Extract the (x, y) coordinate from the center of the cell holding the provided text.  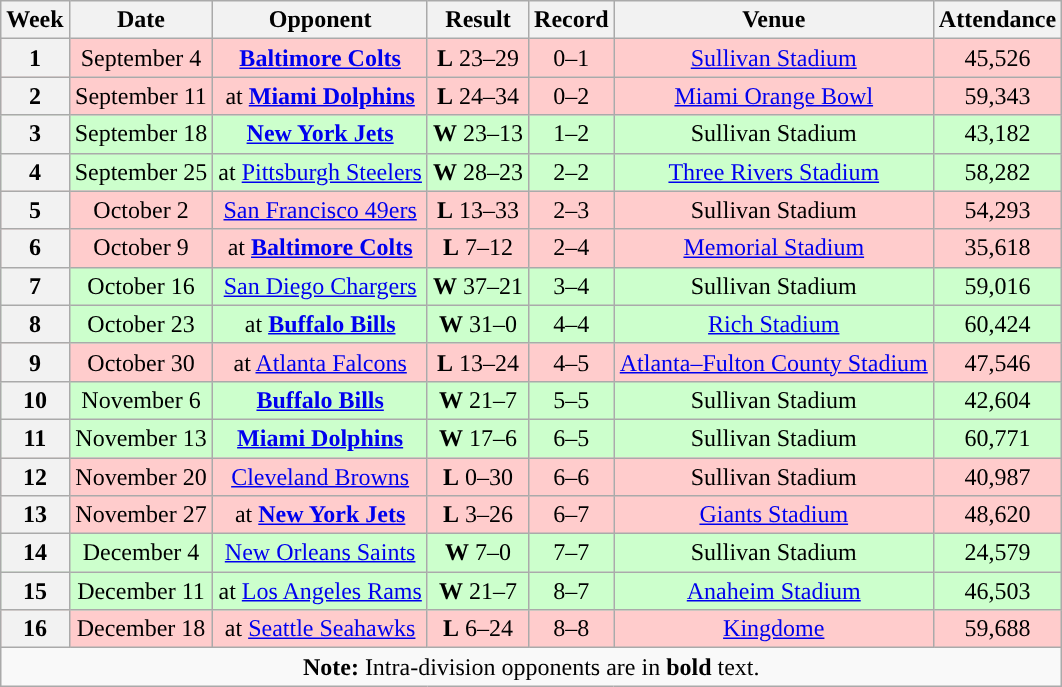
November 13 (141, 438)
58,282 (997, 172)
San Francisco 49ers (320, 210)
at Buffalo Bills (320, 324)
2–2 (572, 172)
24,579 (997, 553)
54,293 (997, 210)
6–6 (572, 477)
L 23–29 (478, 58)
35,618 (997, 248)
16 (35, 629)
October 30 (141, 362)
L 6–24 (478, 629)
3 (35, 134)
October 2 (141, 210)
Anaheim Stadium (774, 591)
47,546 (997, 362)
Miami Dolphins (320, 438)
September 11 (141, 96)
6–7 (572, 515)
Kingdome (774, 629)
October 23 (141, 324)
10 (35, 400)
Cleveland Browns (320, 477)
4–5 (572, 362)
December 4 (141, 553)
December 11 (141, 591)
Memorial Stadium (774, 248)
8 (35, 324)
13 (35, 515)
Miami Orange Bowl (774, 96)
Note: Intra-division opponents are in bold text. (532, 667)
0–2 (572, 96)
59,016 (997, 286)
3–4 (572, 286)
Record (572, 20)
5 (35, 210)
at Seattle Seahawks (320, 629)
W 28–23 (478, 172)
October 16 (141, 286)
November 6 (141, 400)
2 (35, 96)
1 (35, 58)
60,424 (997, 324)
Rich Stadium (774, 324)
W 7–0 (478, 553)
14 (35, 553)
59,343 (997, 96)
New York Jets (320, 134)
12 (35, 477)
W 17–6 (478, 438)
11 (35, 438)
8–8 (572, 629)
L 0–30 (478, 477)
at Miami Dolphins (320, 96)
6–5 (572, 438)
W 31–0 (478, 324)
7–7 (572, 553)
September 4 (141, 58)
42,604 (997, 400)
September 18 (141, 134)
Opponent (320, 20)
48,620 (997, 515)
8–7 (572, 591)
at Pittsburgh Steelers (320, 172)
40,987 (997, 477)
November 20 (141, 477)
at New York Jets (320, 515)
L 13–33 (478, 210)
L 7–12 (478, 248)
Week (35, 20)
60,771 (997, 438)
Attendance (997, 20)
6 (35, 248)
Date (141, 20)
45,526 (997, 58)
7 (35, 286)
at Atlanta Falcons (320, 362)
September 25 (141, 172)
October 9 (141, 248)
2–3 (572, 210)
Buffalo Bills (320, 400)
San Diego Chargers (320, 286)
1–2 (572, 134)
L 24–34 (478, 96)
December 18 (141, 629)
Venue (774, 20)
46,503 (997, 591)
4 (35, 172)
L 13–24 (478, 362)
Result (478, 20)
0–1 (572, 58)
at Baltimore Colts (320, 248)
Giants Stadium (774, 515)
Three Rivers Stadium (774, 172)
59,688 (997, 629)
2–4 (572, 248)
15 (35, 591)
Atlanta–Fulton County Stadium (774, 362)
43,182 (997, 134)
9 (35, 362)
5–5 (572, 400)
New Orleans Saints (320, 553)
at Los Angeles Rams (320, 591)
Baltimore Colts (320, 58)
W 23–13 (478, 134)
4–4 (572, 324)
L 3–26 (478, 515)
W 37–21 (478, 286)
November 27 (141, 515)
